Extract the (X, Y) coordinate from the center of the cell holding the provided text.  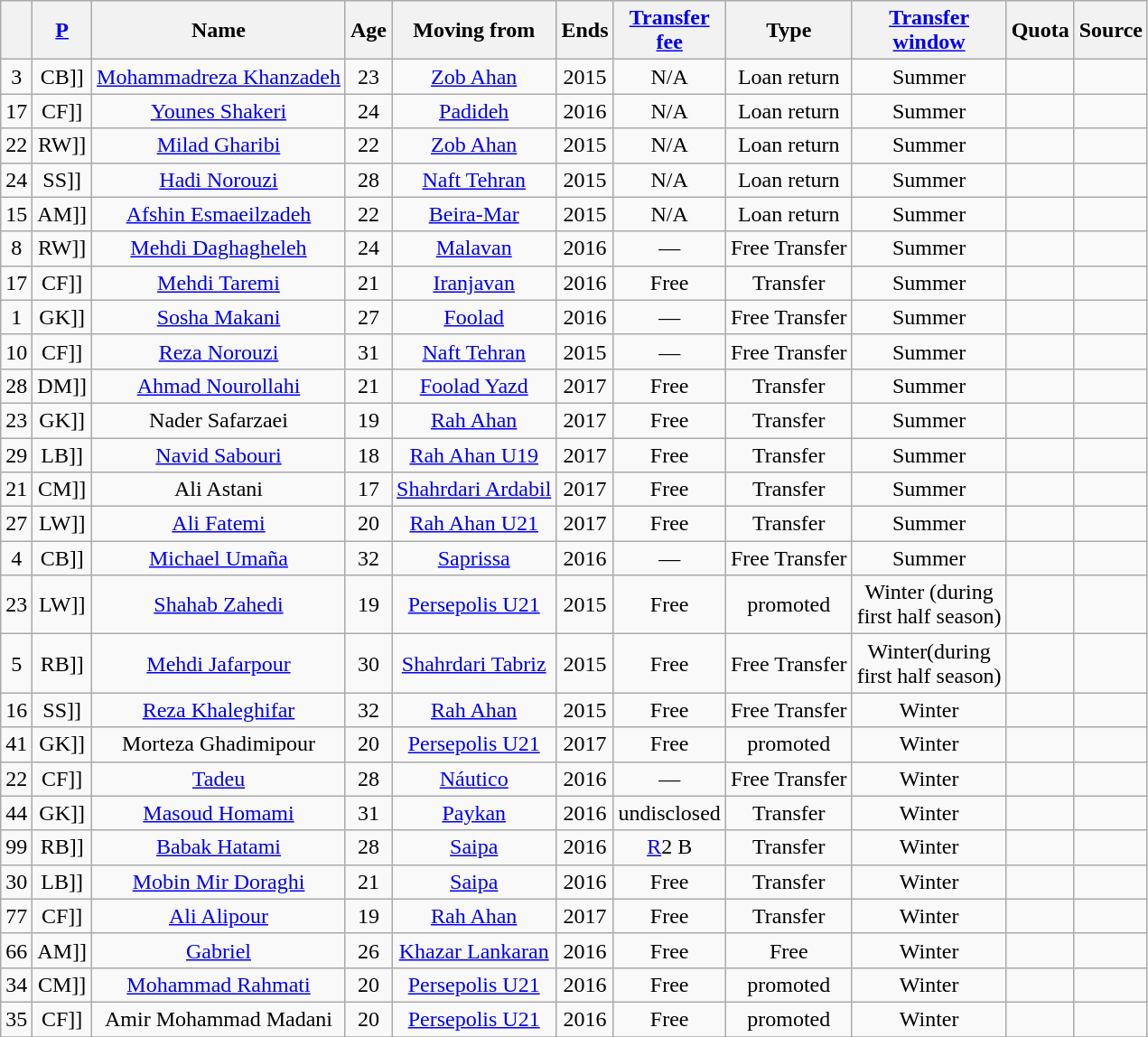
44 (16, 813)
Khazar Lankaran (474, 950)
Rah Ahan U19 (474, 454)
41 (16, 744)
3 (16, 77)
Masoud Homami (219, 813)
15 (16, 214)
Milad Gharibi (219, 145)
Source (1111, 31)
Sosha Makani (219, 317)
Mobin Mir Doraghi (219, 882)
4 (16, 558)
Hadi Norouzi (219, 180)
26 (369, 950)
Ali Astani (219, 490)
Type (789, 31)
35 (16, 1019)
99 (16, 847)
29 (16, 454)
Afshin Esmaeilzadeh (219, 214)
Rah Ahan U21 (474, 524)
Mehdi Jafarpour (219, 663)
Winter(duringfirst half season) (929, 663)
Mehdi Daghagheleh (219, 248)
Age (369, 31)
18 (369, 454)
66 (16, 950)
Náutico (474, 779)
Amir Mohammad Madani (219, 1019)
Shahrdari Tabriz (474, 663)
Name (219, 31)
Transferwindow (929, 31)
Mohammad Rahmati (219, 985)
10 (16, 351)
undisclosed (669, 813)
Paykan (474, 813)
Ahmad Nourollahi (219, 386)
5 (16, 663)
Beira-Mar (474, 214)
Morteza Ghadimipour (219, 744)
Ali Fatemi (219, 524)
Navid Sabouri (219, 454)
Foolad Yazd (474, 386)
Iranjavan (474, 283)
Ali Alipour (219, 916)
Shahab Zahedi (219, 605)
Gabriel (219, 950)
8 (16, 248)
Younes Shakeri (219, 111)
Nader Safarzaei (219, 420)
Reza Norouzi (219, 351)
77 (16, 916)
R2 B (669, 847)
Mehdi Taremi (219, 283)
16 (16, 710)
Mohammadreza Khanzadeh (219, 77)
Quota (1041, 31)
Shahrdari Ardabil (474, 490)
Saprissa (474, 558)
34 (16, 985)
DM]] (62, 386)
Reza Khaleghifar (219, 710)
Michael Umaña (219, 558)
Padideh (474, 111)
Foolad (474, 317)
Moving from (474, 31)
Transferfee (669, 31)
Tadeu (219, 779)
Malavan (474, 248)
Babak Hatami (219, 847)
Winter (duringfirst half season) (929, 605)
P (62, 31)
Ends (585, 31)
1 (16, 317)
